Identify which cell holds the provided text, then report its [x, y] central coordinate. 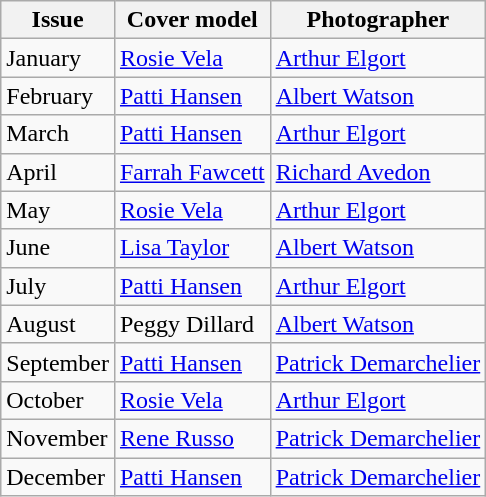
Farrah Fawcett [192, 172]
September [58, 362]
January [58, 58]
June [58, 248]
Issue [58, 20]
April [58, 172]
July [58, 286]
November [58, 438]
March [58, 134]
October [58, 400]
February [58, 96]
Peggy Dillard [192, 324]
August [58, 324]
Richard Avedon [378, 172]
Rene Russo [192, 438]
May [58, 210]
Photographer [378, 20]
December [58, 477]
Lisa Taylor [192, 248]
Cover model [192, 20]
